Return [X, Y] of the center of cell containing provided text 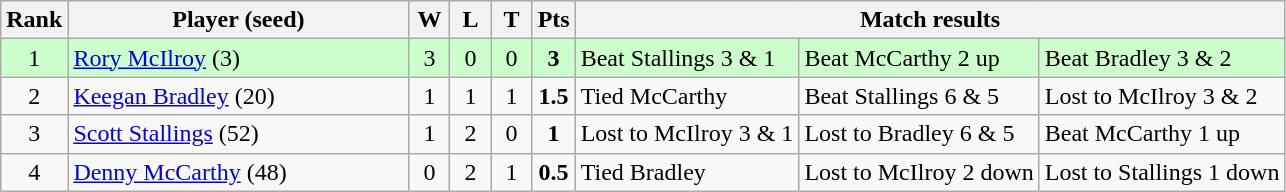
Rory McIlroy (3) [238, 58]
4 [34, 172]
Beat Stallings 3 & 1 [687, 58]
T [512, 20]
Match results [930, 20]
Scott Stallings (52) [238, 134]
Beat Bradley 3 & 2 [1162, 58]
1.5 [554, 96]
W [430, 20]
Player (seed) [238, 20]
Tied McCarthy [687, 96]
0.5 [554, 172]
Tied Bradley [687, 172]
Lost to McIlroy 3 & 2 [1162, 96]
Lost to McIlroy 2 down [919, 172]
Denny McCarthy (48) [238, 172]
Lost to Stallings 1 down [1162, 172]
Beat McCarthy 2 up [919, 58]
Beat McCarthy 1 up [1162, 134]
Beat Stallings 6 & 5 [919, 96]
Pts [554, 20]
L [470, 20]
Keegan Bradley (20) [238, 96]
Rank [34, 20]
Lost to Bradley 6 & 5 [919, 134]
Lost to McIlroy 3 & 1 [687, 134]
